Extract the [X, Y] coordinate from the center of the cell holding the provided text.  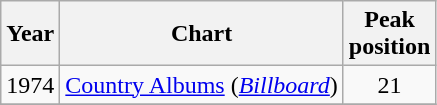
21 [389, 85]
Peakposition [389, 34]
Chart [202, 34]
1974 [30, 85]
Year [30, 34]
Country Albums (Billboard) [202, 85]
